Return [x, y] of the center of cell containing provided text 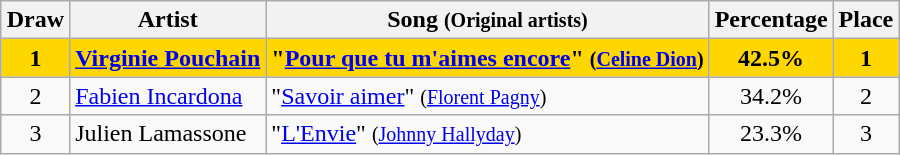
Percentage [771, 20]
Fabien Incardona [168, 96]
Julien Lamassone [168, 134]
Place [866, 20]
34.2% [771, 96]
"Pour que tu m'aimes encore" (Celine Dion) [488, 58]
42.5% [771, 58]
"Savoir aimer" (Florent Pagny) [488, 96]
Virginie Pouchain [168, 58]
23.3% [771, 134]
"L'Envie" (Johnny Hallyday) [488, 134]
Artist [168, 20]
Song (Original artists) [488, 20]
Draw [35, 20]
